Search for the cell housing the specified text and yield its (x, y) center coordinate. 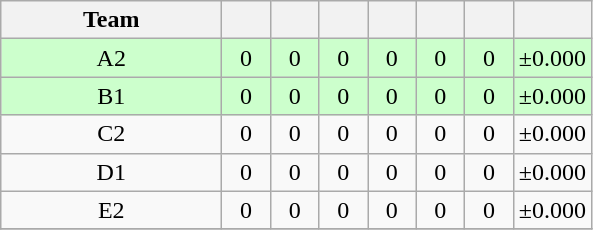
E2 (112, 210)
Team (112, 20)
A2 (112, 58)
B1 (112, 96)
C2 (112, 134)
D1 (112, 172)
